Capture the cell that displays the provided text and extract its [X, Y] central coordinate. 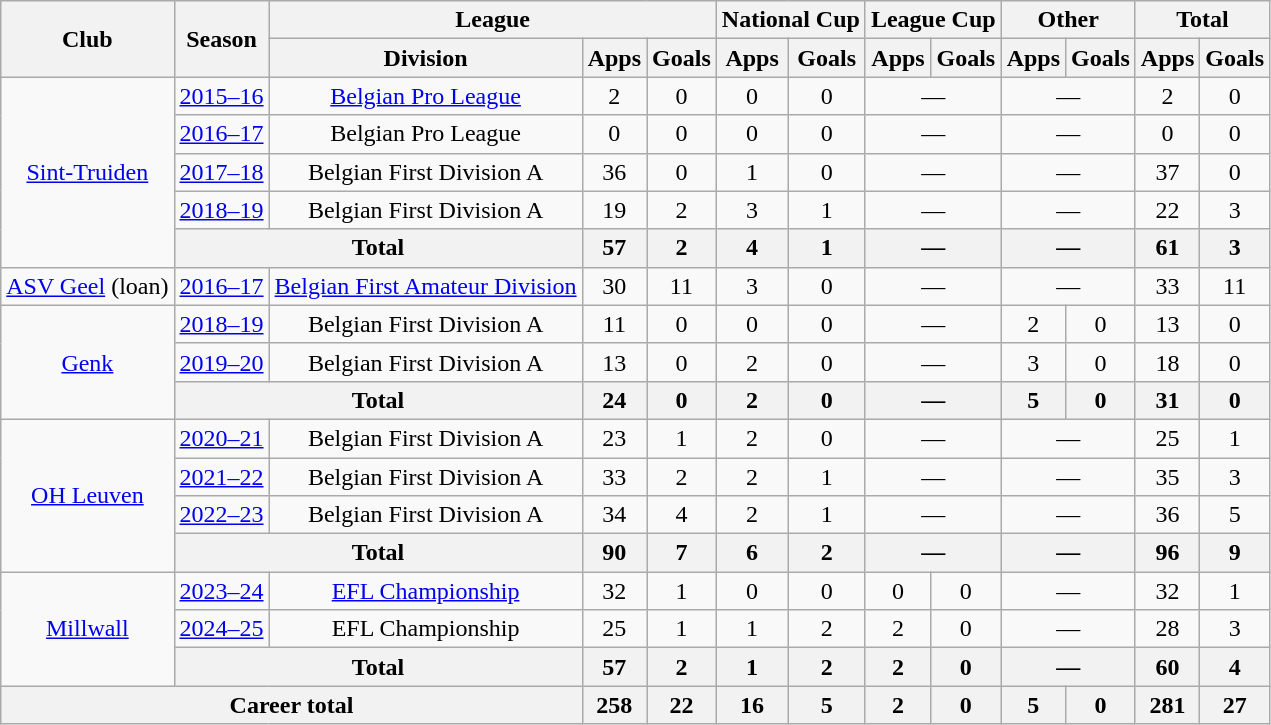
281 [1167, 705]
18 [1167, 362]
7 [682, 553]
Belgian First Amateur Division [426, 286]
2022–23 [222, 515]
23 [614, 438]
30 [614, 286]
Genk [88, 362]
28 [1167, 629]
34 [614, 515]
31 [1167, 400]
2020–21 [222, 438]
League Cup [933, 20]
Sint-Truiden [88, 172]
Season [222, 39]
19 [614, 210]
2015–16 [222, 96]
2021–22 [222, 477]
96 [1167, 553]
37 [1167, 172]
2023–24 [222, 591]
Club [88, 39]
16 [752, 705]
61 [1167, 248]
ASV Geel (loan) [88, 286]
2024–25 [222, 629]
6 [752, 553]
Millwall [88, 629]
9 [1235, 553]
60 [1167, 667]
24 [614, 400]
35 [1167, 477]
Division [426, 58]
National Cup [790, 20]
258 [614, 705]
27 [1235, 705]
Other [1068, 20]
2017–18 [222, 172]
OH Leuven [88, 495]
90 [614, 553]
League [492, 20]
2019–20 [222, 362]
Career total [292, 705]
